Find where the given text appears and provide that cell's center as [x, y] coordinate. 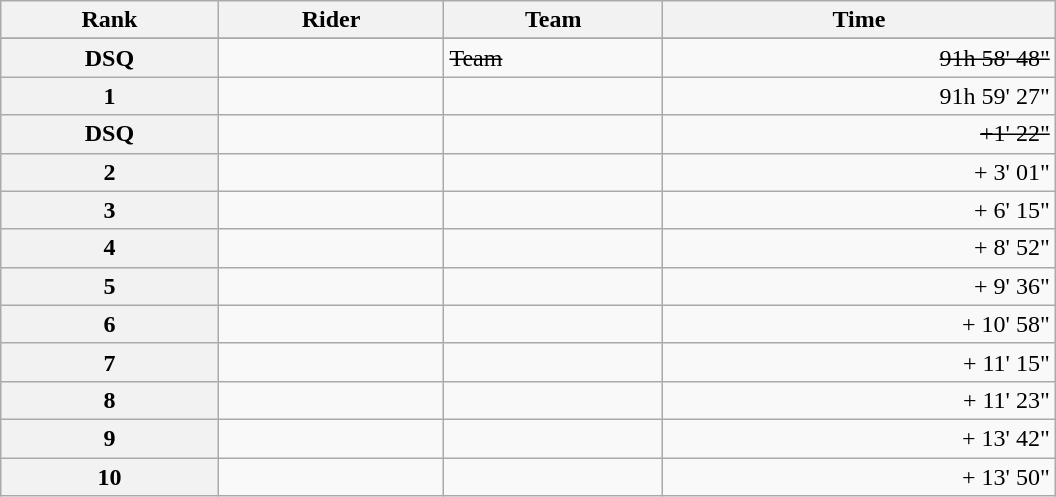
+ 11' 23" [860, 400]
+1' 22" [860, 134]
+ 10' 58" [860, 324]
+ 8' 52" [860, 248]
Rank [110, 20]
4 [110, 248]
3 [110, 210]
+ 6' 15" [860, 210]
5 [110, 286]
91h 58' 48" [860, 58]
+ 11' 15" [860, 362]
+ 3' 01" [860, 172]
Time [860, 20]
+ 9' 36" [860, 286]
+ 13' 42" [860, 438]
6 [110, 324]
9 [110, 438]
2 [110, 172]
10 [110, 477]
+ 13' 50" [860, 477]
91h 59' 27" [860, 96]
8 [110, 400]
1 [110, 96]
7 [110, 362]
Rider [331, 20]
